Identify which cell holds the provided text, then report its [X, Y] central coordinate. 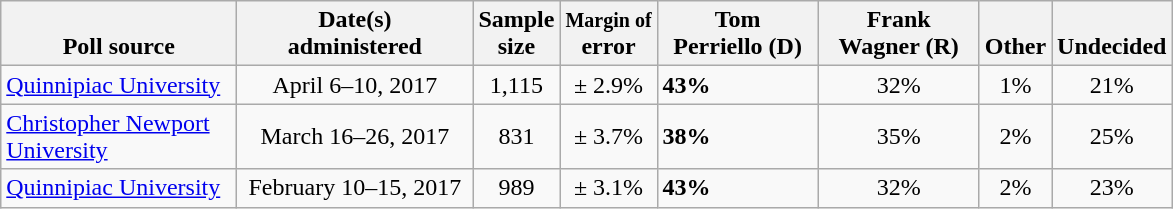
Undecided [1112, 34]
Margin oferror [608, 34]
Other [1015, 34]
TomPerriello (D) [738, 34]
± 3.1% [608, 188]
38% [738, 136]
Christopher Newport University [119, 136]
Samplesize [516, 34]
1% [1015, 85]
FrankWagner (R) [898, 34]
April 6–10, 2017 [355, 85]
21% [1112, 85]
25% [1112, 136]
989 [516, 188]
1,115 [516, 85]
Date(s)administered [355, 34]
35% [898, 136]
February 10–15, 2017 [355, 188]
831 [516, 136]
March 16–26, 2017 [355, 136]
Poll source [119, 34]
± 2.9% [608, 85]
23% [1112, 188]
± 3.7% [608, 136]
